Return the [x, y] coordinate for the center point of the cell that contains the specified text.  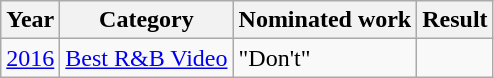
Result [455, 20]
Best R&B Video [146, 58]
Category [146, 20]
"Don't" [325, 58]
2016 [30, 58]
Nominated work [325, 20]
Year [30, 20]
